Output the [X, Y] coordinate of the center of the cell containing the given text.  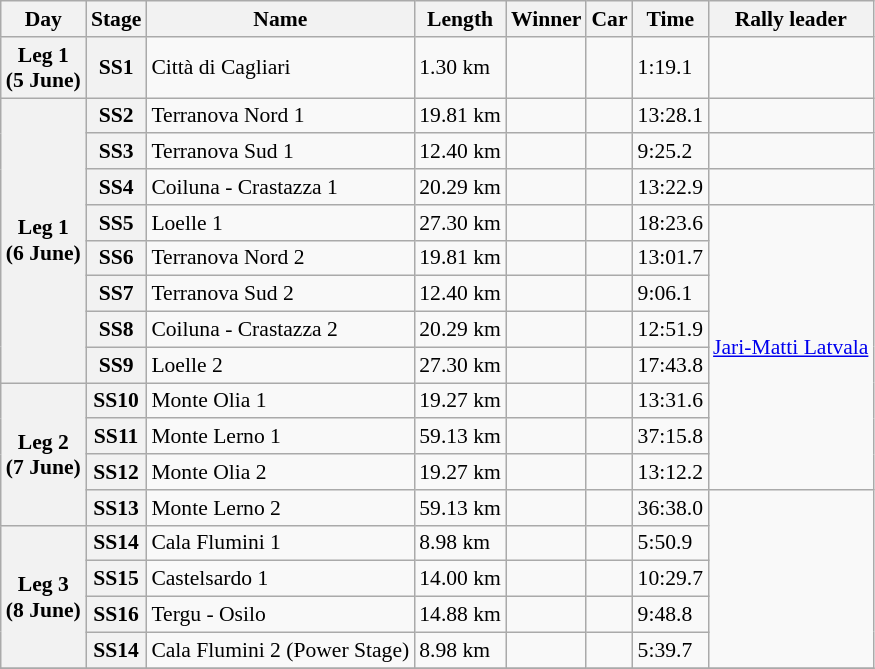
Cala Flumini 2 (Power Stage) [280, 650]
14.00 km [460, 579]
13:28.1 [670, 116]
SS5 [116, 223]
Rally leader [790, 19]
SS1 [116, 68]
SS16 [116, 615]
Coiluna - Crastazza 1 [280, 187]
Name [280, 19]
Monte Olia 2 [280, 472]
Monte Olia 1 [280, 401]
1:19.1 [670, 68]
5:39.7 [670, 650]
Leg 1(5 June) [44, 68]
Leg 2(7 June) [44, 454]
9:48.8 [670, 615]
Città di Cagliari [280, 68]
Terranova Sud 2 [280, 294]
14.88 km [460, 615]
SS4 [116, 187]
12:51.9 [670, 330]
SS10 [116, 401]
Terranova Nord 1 [280, 116]
SS7 [116, 294]
Leg 1(6 June) [44, 240]
Monte Lerno 2 [280, 508]
18:23.6 [670, 223]
Winner [546, 19]
SS8 [116, 330]
Length [460, 19]
13:22.9 [670, 187]
Terranova Sud 1 [280, 152]
Time [670, 19]
Leg 3(8 June) [44, 596]
13:12.2 [670, 472]
5:50.9 [670, 543]
9:25.2 [670, 152]
Terranova Nord 2 [280, 258]
SS13 [116, 508]
36:38.0 [670, 508]
SS15 [116, 579]
Jari-Matti Latvala [790, 348]
Loelle 2 [280, 365]
Stage [116, 19]
13:01.7 [670, 258]
17:43.8 [670, 365]
Car [609, 19]
SS2 [116, 116]
9:06.1 [670, 294]
Cala Flumini 1 [280, 543]
37:15.8 [670, 437]
1.30 km [460, 68]
SS3 [116, 152]
Day [44, 19]
Castelsardo 1 [280, 579]
SS12 [116, 472]
Loelle 1 [280, 223]
SS11 [116, 437]
10:29.7 [670, 579]
Tergu - Osilo [280, 615]
SS6 [116, 258]
Coiluna - Crastazza 2 [280, 330]
Monte Lerno 1 [280, 437]
13:31.6 [670, 401]
SS9 [116, 365]
